Identify which cell holds the provided text, then report its (x, y) central coordinate. 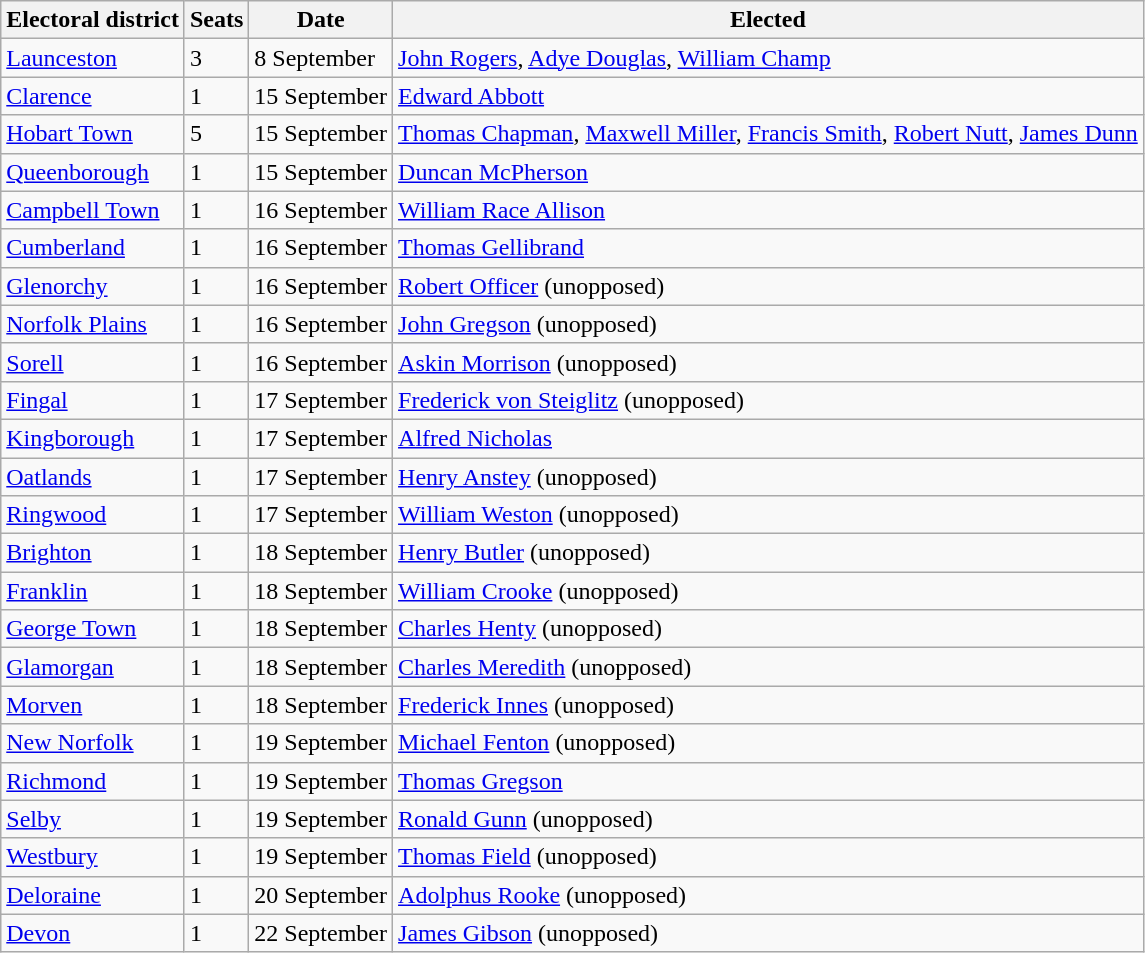
New Norfolk (93, 743)
Clarence (93, 96)
Thomas Gellibrand (768, 248)
20 September (321, 895)
Thomas Field (unopposed) (768, 857)
Alfred Nicholas (768, 438)
Fingal (93, 400)
Cumberland (93, 248)
Henry Anstey (unopposed) (768, 477)
3 (216, 58)
Electoral district (93, 20)
Westbury (93, 857)
Oatlands (93, 477)
Elected (768, 20)
Henry Butler (unopposed) (768, 553)
Thomas Chapman, Maxwell Miller, Francis Smith, Robert Nutt, James Dunn (768, 134)
William Crooke (unopposed) (768, 591)
Ringwood (93, 515)
Charles Meredith (unopposed) (768, 667)
Adolphus Rooke (unopposed) (768, 895)
22 September (321, 933)
Devon (93, 933)
Ronald Gunn (unopposed) (768, 819)
John Gregson (unopposed) (768, 324)
Charles Henty (unopposed) (768, 629)
William Weston (unopposed) (768, 515)
Kingborough (93, 438)
George Town (93, 629)
Thomas Gregson (768, 781)
Campbell Town (93, 210)
Frederick Innes (unopposed) (768, 705)
Deloraine (93, 895)
James Gibson (unopposed) (768, 933)
Seats (216, 20)
Brighton (93, 553)
Edward Abbott (768, 96)
Date (321, 20)
Morven (93, 705)
John Rogers, Adye Douglas, William Champ (768, 58)
Selby (93, 819)
Duncan McPherson (768, 172)
Frederick von Steiglitz (unopposed) (768, 400)
Hobart Town (93, 134)
Askin Morrison (unopposed) (768, 362)
Norfolk Plains (93, 324)
Michael Fenton (unopposed) (768, 743)
Glenorchy (93, 286)
Glamorgan (93, 667)
Franklin (93, 591)
Launceston (93, 58)
Queenborough (93, 172)
William Race Allison (768, 210)
Richmond (93, 781)
Robert Officer (unopposed) (768, 286)
Sorell (93, 362)
8 September (321, 58)
5 (216, 134)
